Scan for the cell matching the given text and deliver its [x, y] coordinate at center. 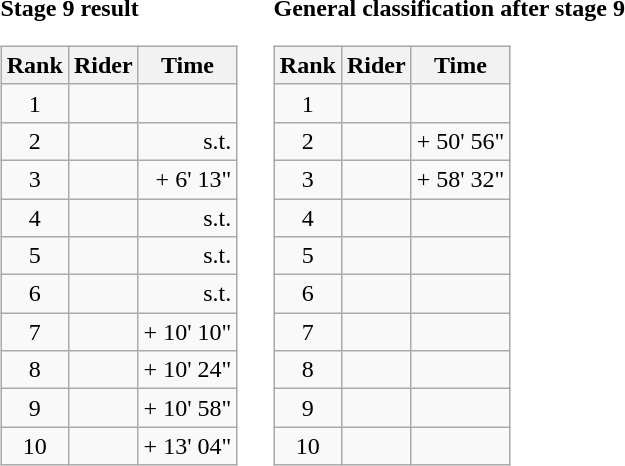
+ 13' 04" [188, 446]
+ 6' 13" [188, 179]
+ 50' 56" [460, 141]
+ 10' 24" [188, 370]
+ 10' 10" [188, 332]
+ 58' 32" [460, 179]
+ 10' 58" [188, 408]
